Output the (X, Y) coordinate of the center of the cell containing the given text.  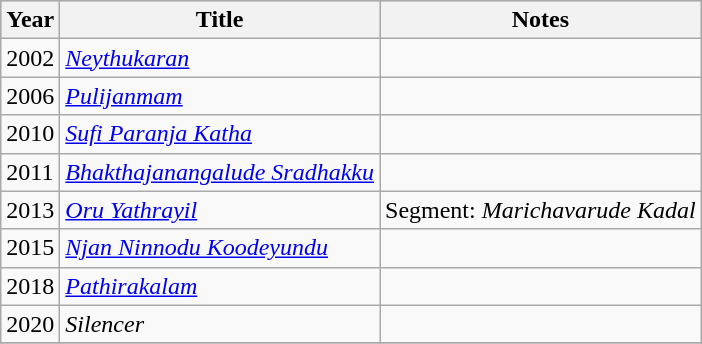
2013 (30, 210)
Njan Ninnodu Koodeyundu (220, 248)
Neythukaran (220, 58)
Bhakthajanangalude Sradhakku (220, 172)
2011 (30, 172)
Notes (541, 20)
2010 (30, 134)
Oru Yathrayil (220, 210)
Sufi Paranja Katha (220, 134)
Pathirakalam (220, 286)
2015 (30, 248)
2020 (30, 324)
Pulijanmam (220, 96)
2002 (30, 58)
2006 (30, 96)
2018 (30, 286)
Year (30, 20)
Title (220, 20)
Silencer (220, 324)
Segment: Marichavarude Kadal (541, 210)
